Return the [x, y] coordinate for the center point of the cell that contains the specified text.  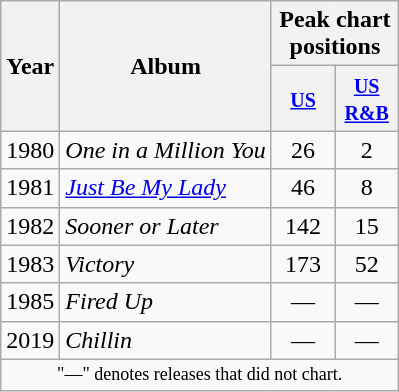
Chillin [166, 340]
Peak chart positions [334, 34]
26 [303, 150]
Just Be My Lady [166, 188]
Album [166, 66]
52 [367, 264]
Sooner or Later [166, 226]
"—" denotes releases that did not chart. [200, 374]
US R&B [367, 98]
142 [303, 226]
1982 [30, 226]
1985 [30, 302]
1981 [30, 188]
173 [303, 264]
Fired Up [166, 302]
2019 [30, 340]
1983 [30, 264]
One in a Million You [166, 150]
8 [367, 188]
15 [367, 226]
Year [30, 66]
US [303, 98]
46 [303, 188]
Victory [166, 264]
2 [367, 150]
1980 [30, 150]
